Detect which cell encompasses the target text, then output its (X, Y) center coordinate. 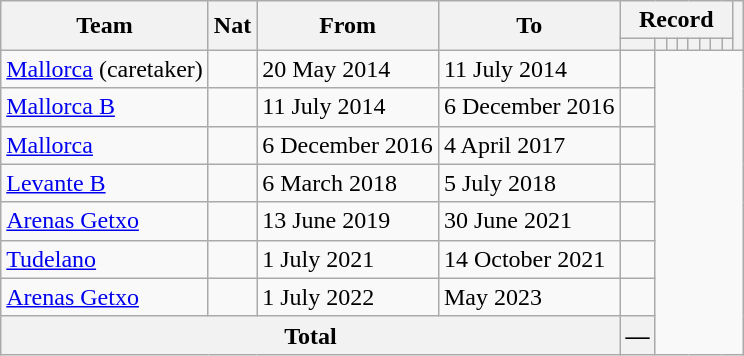
6 March 2018 (348, 183)
5 July 2018 (529, 183)
Tudelano (105, 259)
1 July 2022 (348, 297)
14 October 2021 (529, 259)
To (529, 26)
Record (676, 20)
Levante B (105, 183)
20 May 2014 (348, 69)
13 June 2019 (348, 221)
Mallorca (caretaker) (105, 69)
4 April 2017 (529, 145)
Team (105, 26)
Nat (232, 26)
— (638, 335)
From (348, 26)
May 2023 (529, 297)
1 July 2021 (348, 259)
Total (310, 335)
Mallorca B (105, 107)
Mallorca (105, 145)
30 June 2021 (529, 221)
